Capture the cell that displays the provided text and extract its (x, y) central coordinate. 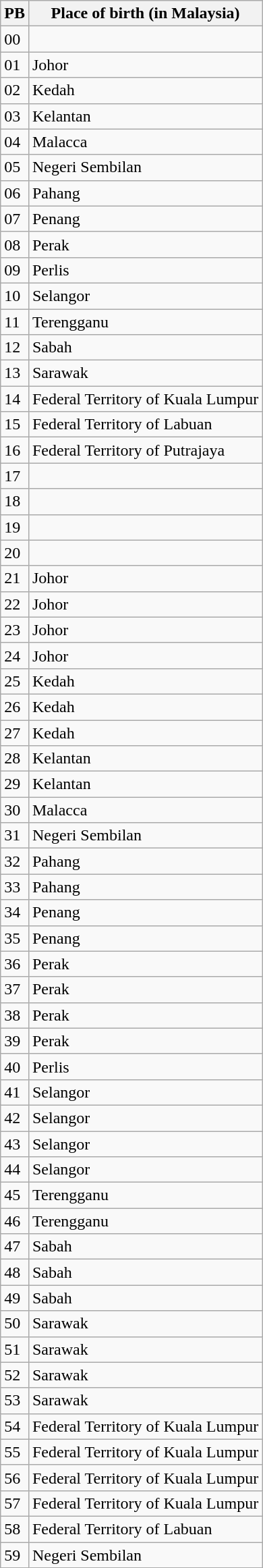
31 (15, 836)
49 (15, 1298)
08 (15, 244)
34 (15, 913)
18 (15, 502)
02 (15, 90)
27 (15, 732)
06 (15, 193)
04 (15, 142)
53 (15, 1401)
56 (15, 1478)
26 (15, 707)
13 (15, 373)
52 (15, 1375)
35 (15, 938)
25 (15, 681)
55 (15, 1452)
Federal Territory of Putrajaya (145, 450)
36 (15, 964)
17 (15, 476)
Place of birth (in Malaysia) (145, 13)
40 (15, 1066)
16 (15, 450)
29 (15, 784)
14 (15, 399)
PB (15, 13)
54 (15, 1426)
48 (15, 1272)
15 (15, 425)
20 (15, 553)
28 (15, 759)
58 (15, 1529)
39 (15, 1041)
51 (15, 1349)
44 (15, 1170)
46 (15, 1221)
03 (15, 116)
24 (15, 655)
12 (15, 348)
05 (15, 167)
10 (15, 296)
37 (15, 990)
01 (15, 65)
32 (15, 861)
23 (15, 630)
00 (15, 39)
07 (15, 219)
30 (15, 810)
09 (15, 270)
57 (15, 1503)
43 (15, 1144)
59 (15, 1555)
11 (15, 322)
42 (15, 1118)
50 (15, 1324)
33 (15, 887)
47 (15, 1247)
38 (15, 1015)
21 (15, 578)
45 (15, 1195)
19 (15, 527)
22 (15, 604)
41 (15, 1092)
